Scan for the cell matching the given text and deliver its [X, Y] coordinate at center. 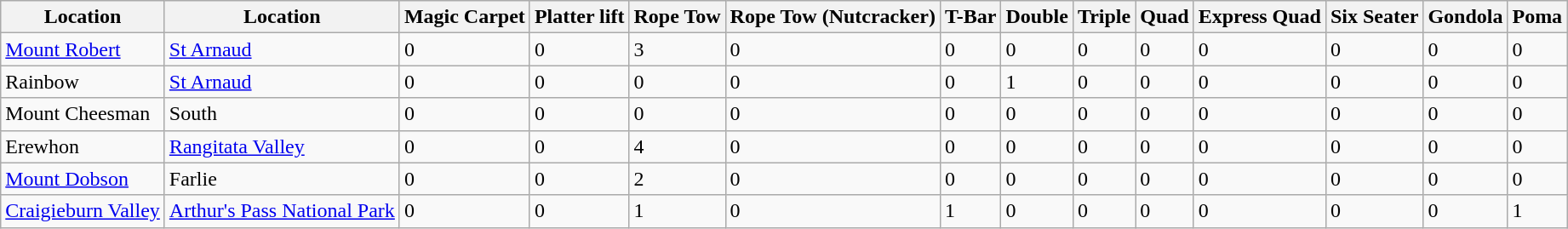
Gondola [1466, 17]
Mount Robert [83, 49]
Mount Dobson [83, 179]
Mount Cheesman [83, 114]
Double [1037, 17]
Rangitata Valley [282, 146]
3 [678, 49]
Poma [1537, 17]
Rainbow [83, 82]
Rope Tow (Nutcracker) [833, 17]
Express Quad [1260, 17]
Platter lift [579, 17]
Farlie [282, 179]
Magic Carpet [465, 17]
Quad [1165, 17]
Rope Tow [678, 17]
Six Seater [1374, 17]
Craigieburn Valley [83, 211]
Triple [1103, 17]
Erewhon [83, 146]
4 [678, 146]
2 [678, 179]
Arthur's Pass National Park [282, 211]
T-Bar [970, 17]
South [282, 114]
